Capture the cell that displays the provided text and extract its (X, Y) central coordinate. 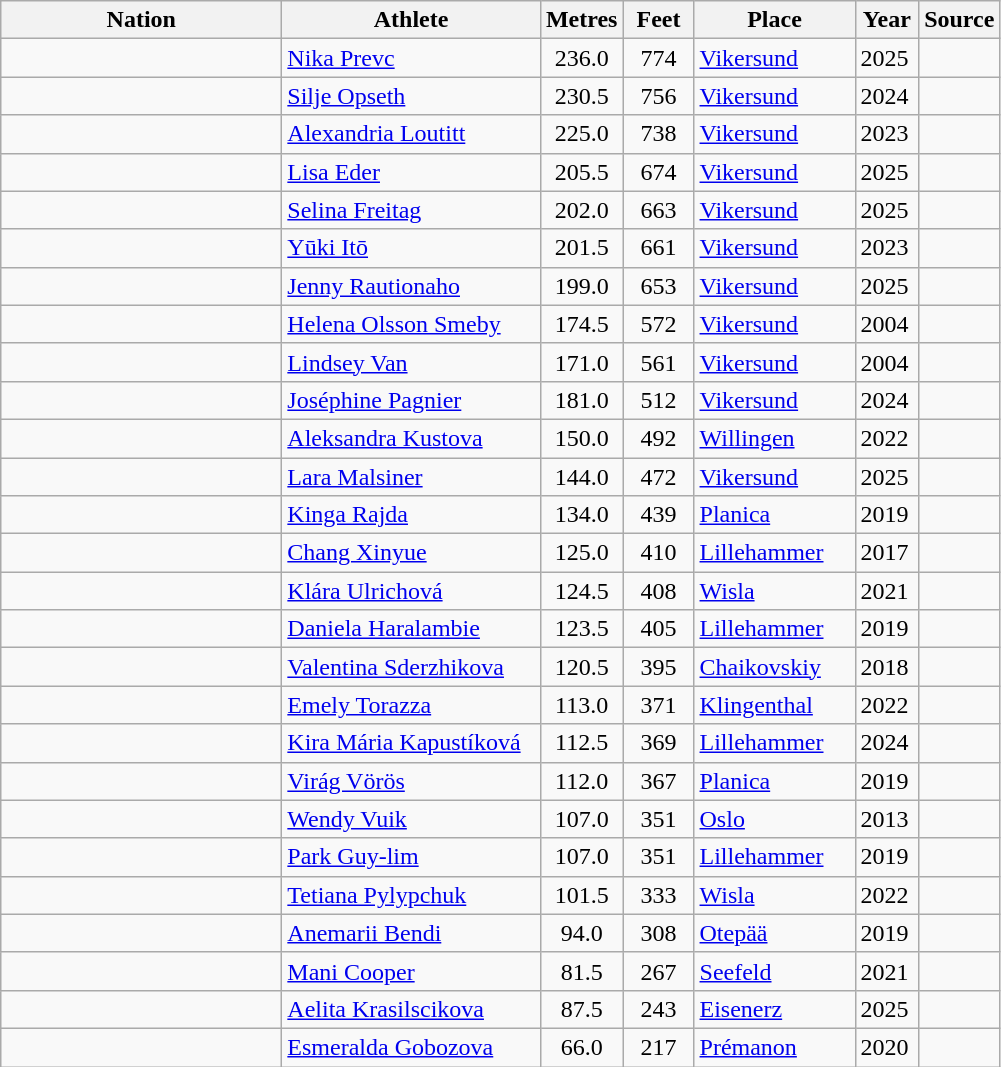
Klára Ulrichová (412, 591)
Seefeld (774, 971)
Selina Freitag (412, 210)
Helena Olsson Smeby (412, 324)
123.5 (582, 629)
225.0 (582, 134)
101.5 (582, 895)
2020 (887, 1047)
2018 (887, 667)
174.5 (582, 324)
Tetiana Pylypchuk (412, 895)
Willingen (774, 438)
Chang Xinyue (412, 553)
Nation (142, 20)
144.0 (582, 477)
Lindsey Van (412, 362)
Virág Vörös (412, 781)
Kinga Rajda (412, 515)
Silje Opseth (412, 96)
Daniela Haralambie (412, 629)
Anemarii Bendi (412, 933)
202.0 (582, 210)
Place (774, 20)
Year (887, 20)
472 (658, 477)
572 (658, 324)
Lara Malsiner (412, 477)
Wendy Vuik (412, 819)
653 (658, 286)
120.5 (582, 667)
Lisa Eder (412, 172)
112.0 (582, 781)
Mani Cooper (412, 971)
205.5 (582, 172)
Joséphine Pagnier (412, 400)
201.5 (582, 248)
492 (658, 438)
561 (658, 362)
410 (658, 553)
Eisenerz (774, 1009)
230.5 (582, 96)
Park Guy-lim (412, 857)
Oslo (774, 819)
367 (658, 781)
Athlete (412, 20)
Valentina Sderzhikova (412, 667)
439 (658, 515)
Feet (658, 20)
Otepää (774, 933)
150.0 (582, 438)
134.0 (582, 515)
Jenny Rautionaho (412, 286)
81.5 (582, 971)
125.0 (582, 553)
Metres (582, 20)
Emely Torazza (412, 705)
Kira Mária Kapustíková (412, 743)
663 (658, 210)
661 (658, 248)
Esmeralda Gobozova (412, 1047)
756 (658, 96)
674 (658, 172)
333 (658, 895)
199.0 (582, 286)
217 (658, 1047)
738 (658, 134)
Source (960, 20)
124.5 (582, 591)
171.0 (582, 362)
308 (658, 933)
112.5 (582, 743)
Prémanon (774, 1047)
113.0 (582, 705)
Nika Prevc (412, 58)
2017 (887, 553)
87.5 (582, 1009)
267 (658, 971)
243 (658, 1009)
Aleksandra Kustova (412, 438)
Chaikovskiy (774, 667)
181.0 (582, 400)
371 (658, 705)
94.0 (582, 933)
774 (658, 58)
Aelita Krasilscikova (412, 1009)
236.0 (582, 58)
Klingenthal (774, 705)
512 (658, 400)
408 (658, 591)
Alexandria Loutitt (412, 134)
369 (658, 743)
66.0 (582, 1047)
405 (658, 629)
Yūki Itō (412, 248)
395 (658, 667)
2013 (887, 819)
